Provide the [x, y] coordinate of the cell's center where the given text is located.  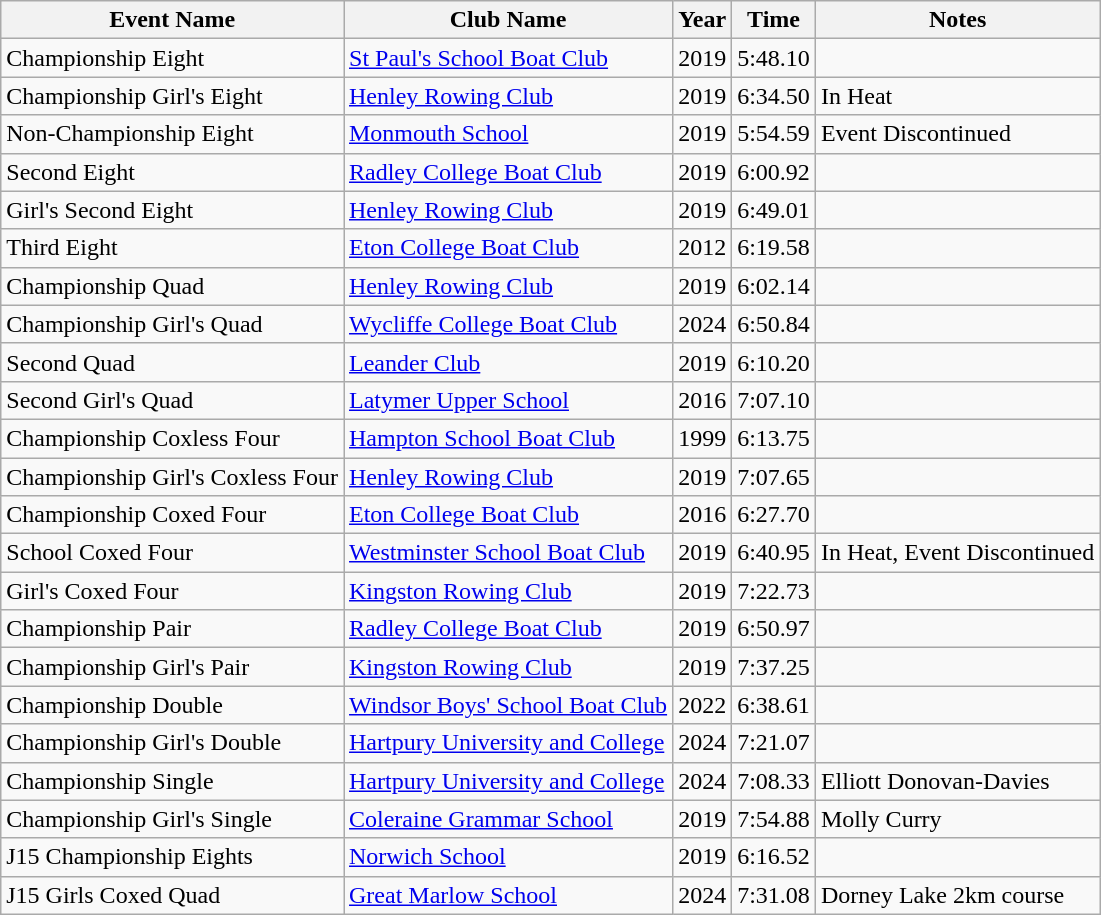
Club Name [508, 20]
Championship Girl's Quad [172, 324]
7:31.08 [774, 895]
J15 Girls Coxed Quad [172, 895]
Second Eight [172, 172]
Girl's Second Eight [172, 210]
Notes [957, 20]
Championship Girl's Single [172, 819]
6:02.14 [774, 286]
6:10.20 [774, 362]
Championship Coxed Four [172, 515]
Third Eight [172, 248]
7:37.25 [774, 667]
Event Name [172, 20]
7:54.88 [774, 819]
6:40.95 [774, 553]
6:19.58 [774, 248]
Monmouth School [508, 134]
6:50.84 [774, 324]
Westminster School Boat Club [508, 553]
Championship Girl's Coxless Four [172, 477]
2012 [702, 248]
Non-Championship Eight [172, 134]
Second Girl's Quad [172, 400]
6:16.52 [774, 857]
Latymer Upper School [508, 400]
Wycliffe College Boat Club [508, 324]
1999 [702, 438]
Elliott Donovan-Davies [957, 781]
Great Marlow School [508, 895]
Leander Club [508, 362]
Championship Quad [172, 286]
Molly Curry [957, 819]
Coleraine Grammar School [508, 819]
School Coxed Four [172, 553]
Norwich School [508, 857]
Championship Double [172, 705]
Event Discontinued [957, 134]
7:22.73 [774, 591]
Championship Pair [172, 629]
Championship Girl's Pair [172, 667]
6:00.92 [774, 172]
Hampton School Boat Club [508, 438]
6:13.75 [774, 438]
Time [774, 20]
In Heat [957, 96]
Championship Single [172, 781]
Girl's Coxed Four [172, 591]
6:34.50 [774, 96]
St Paul's School Boat Club [508, 58]
5:54.59 [774, 134]
6:38.61 [774, 705]
Championship Eight [172, 58]
7:08.33 [774, 781]
Second Quad [172, 362]
6:49.01 [774, 210]
Championship Girl's Eight [172, 96]
5:48.10 [774, 58]
In Heat, Event Discontinued [957, 553]
Year [702, 20]
7:07.65 [774, 477]
Championship Girl's Double [172, 743]
6:50.97 [774, 629]
Championship Coxless Four [172, 438]
7:21.07 [774, 743]
7:07.10 [774, 400]
J15 Championship Eights [172, 857]
2022 [702, 705]
Windsor Boys' School Boat Club [508, 705]
6:27.70 [774, 515]
Dorney Lake 2km course [957, 895]
